Search for the cell housing the specified text and yield its [x, y] center coordinate. 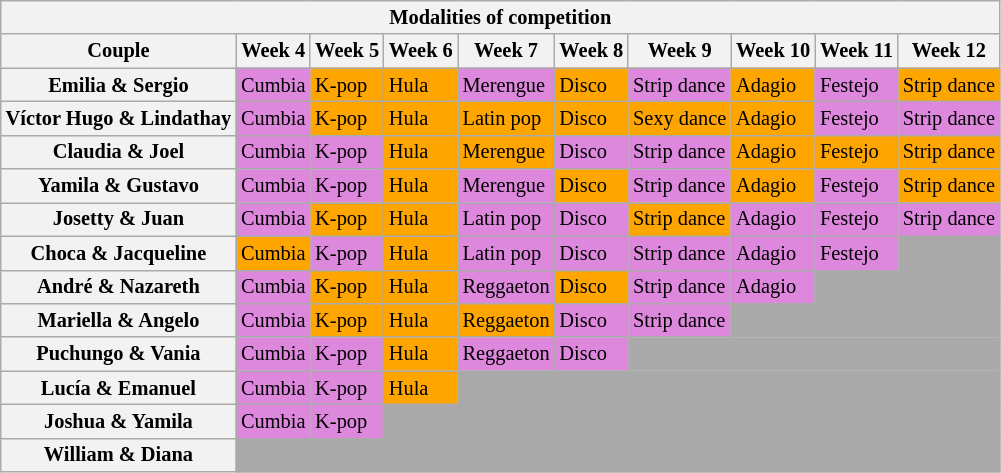
Week 8 [591, 51]
Yamila & Gustavo [118, 186]
Week 4 [273, 51]
Lucía & Emanuel [118, 388]
Emilia & Sergio [118, 85]
Claudia & Joel [118, 152]
Week 9 [680, 51]
Modalities of competition [500, 17]
Víctor Hugo & Lindathay [118, 118]
Week 10 [773, 51]
Week 7 [506, 51]
André & Nazareth [118, 287]
William & Diana [118, 455]
Sexy dance [680, 118]
Mariella & Angelo [118, 320]
Week 6 [421, 51]
Week 11 [856, 51]
Puchungo & Vania [118, 354]
Joshua & Yamila [118, 421]
Josetty & Juan [118, 219]
Couple [118, 51]
Week 12 [949, 51]
Choca & Jacqueline [118, 253]
Week 5 [347, 51]
